Determine the [x, y] coordinate at the center of the cell enclosing the given text.  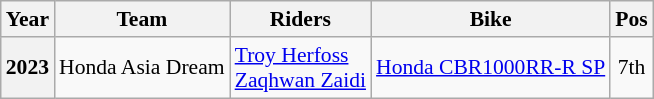
Honda Asia Dream [142, 68]
Bike [490, 19]
2023 [28, 68]
Honda CBR1000RR-R SP [490, 68]
Riders [300, 19]
Year [28, 19]
Team [142, 19]
Pos [632, 19]
7th [632, 68]
Troy Herfoss Zaqhwan Zaidi [300, 68]
